For the text-containing cell, return its midpoint in (X, Y) coordinate format. 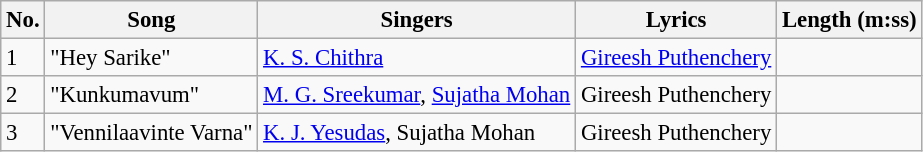
Length (m:ss) (850, 20)
K. S. Chithra (417, 58)
"Kunkumavum" (152, 95)
No. (23, 20)
"Vennilaavinte Varna" (152, 133)
Song (152, 20)
3 (23, 133)
1 (23, 58)
Lyrics (676, 20)
K. J. Yesudas, Sujatha Mohan (417, 133)
2 (23, 95)
M. G. Sreekumar, Sujatha Mohan (417, 95)
Singers (417, 20)
"Hey Sarike" (152, 58)
